Extract the (x, y) coordinate from the center of the cell holding the provided text.  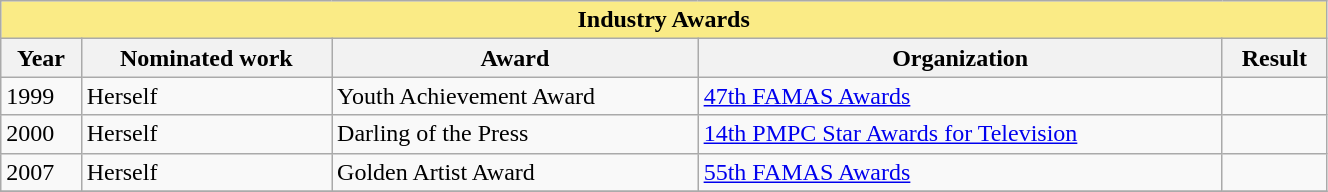
2000 (41, 134)
Industry Awards (664, 20)
2007 (41, 172)
Nominated work (206, 58)
1999 (41, 96)
Award (516, 58)
Organization (960, 58)
Darling of the Press (516, 134)
47th FAMAS Awards (960, 96)
Golden Artist Award (516, 172)
Youth Achievement Award (516, 96)
55th FAMAS Awards (960, 172)
14th PMPC Star Awards for Television (960, 134)
Result (1274, 58)
Year (41, 58)
